Capture the cell that displays the provided text and extract its (X, Y) central coordinate. 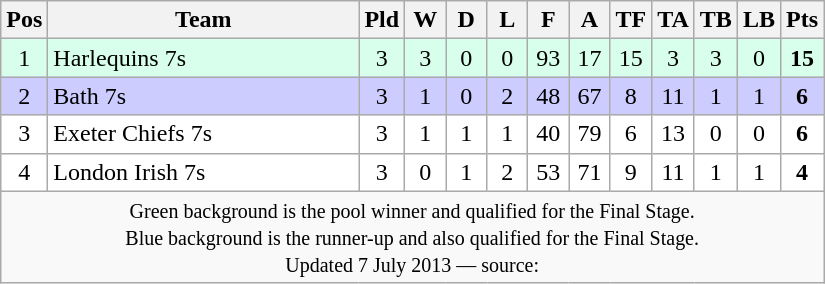
93 (548, 58)
Pld (382, 20)
67 (590, 96)
40 (548, 134)
LB (758, 20)
48 (548, 96)
TB (716, 20)
53 (548, 172)
L (508, 20)
F (548, 20)
A (590, 20)
Pos (24, 20)
Exeter Chiefs 7s (204, 134)
London Irish 7s (204, 172)
D (466, 20)
Bath 7s (204, 96)
TA (674, 20)
Team (204, 20)
13 (674, 134)
W (426, 20)
9 (631, 172)
79 (590, 134)
17 (590, 58)
Harlequins 7s (204, 58)
Pts (802, 20)
8 (631, 96)
TF (631, 20)
71 (590, 172)
